Detect which cell encompasses the target text, then output its (x, y) center coordinate. 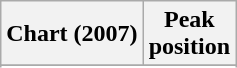
Chart (2007) (72, 34)
Peakposition (189, 34)
